Output the [X, Y] coordinate of the center of the cell containing the given text.  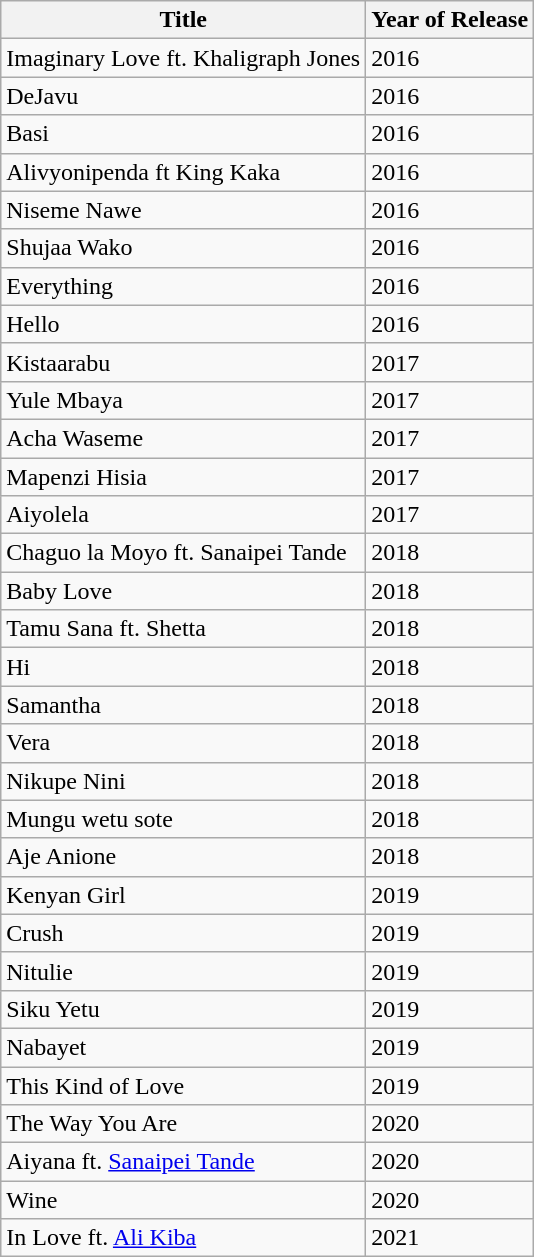
Aje Anione [184, 857]
Year of Release [450, 20]
Kistaarabu [184, 362]
Chaguo la Moyo ft. Sanaipei Tande [184, 553]
Mapenzi Hisia [184, 477]
Tamu Sana ft. Shetta [184, 629]
Hi [184, 667]
Samantha [184, 705]
This Kind of Love [184, 1085]
DeJavu [184, 96]
Nikupe Nini [184, 781]
Alivyonipenda ft King Kaka [184, 172]
2021 [450, 1238]
Baby Love [184, 591]
Yule Mbaya [184, 400]
Acha Waseme [184, 438]
Aiyana ft. Sanaipei Tande [184, 1162]
Hello [184, 324]
Shujaa Wako [184, 248]
Wine [184, 1200]
Title [184, 20]
Aiyolela [184, 515]
Everything [184, 286]
Siku Yetu [184, 1009]
Basi [184, 134]
Nitulie [184, 971]
In Love ft. Ali Kiba [184, 1238]
Vera [184, 743]
Mungu wetu sote [184, 819]
Crush [184, 933]
Nabayet [184, 1047]
Kenyan Girl [184, 895]
Imaginary Love ft. Khaligraph Jones [184, 58]
Niseme Nawe [184, 210]
The Way You Are [184, 1124]
